Pinpoint the cell where the given text exists, returning its [X, Y] midpoint coordinate. 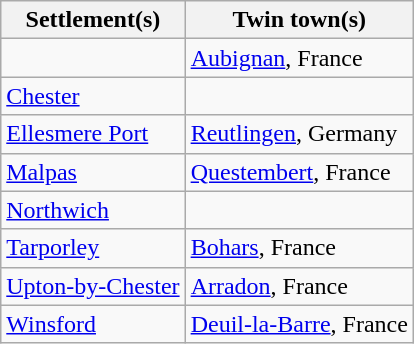
Arradon, France [299, 286]
Bohars, France [299, 248]
Twin town(s) [299, 20]
Northwich [93, 210]
Winsford [93, 324]
Reutlingen, Germany [299, 134]
Aubignan, France [299, 58]
Tarporley [93, 248]
Upton-by-Chester [93, 286]
Questembert, France [299, 172]
Ellesmere Port [93, 134]
Settlement(s) [93, 20]
Deuil-la-Barre, France [299, 324]
Chester [93, 96]
Malpas [93, 172]
